Return the (x, y) coordinate for the center point of the cell that contains the specified text.  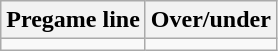
Pregame line (74, 20)
Over/under (210, 20)
